Detect which cell encompasses the target text, then output its [X, Y] center coordinate. 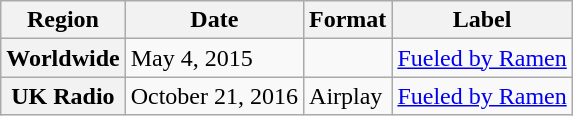
UK Radio [63, 96]
Worldwide [63, 58]
Date [214, 20]
Label [482, 20]
Format [348, 20]
October 21, 2016 [214, 96]
Airplay [348, 96]
May 4, 2015 [214, 58]
Region [63, 20]
